Return the (x, y) coordinate for the center point of the cell that contains the specified text.  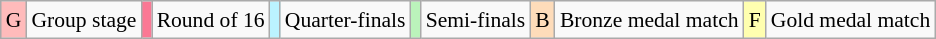
Round of 16 (211, 20)
Group stage (84, 20)
Quarter-finals (346, 20)
G (14, 20)
B (542, 20)
Semi-finals (476, 20)
Gold medal match (851, 20)
Bronze medal match (650, 20)
F (755, 20)
